Capture the cell that displays the provided text and extract its [X, Y] central coordinate. 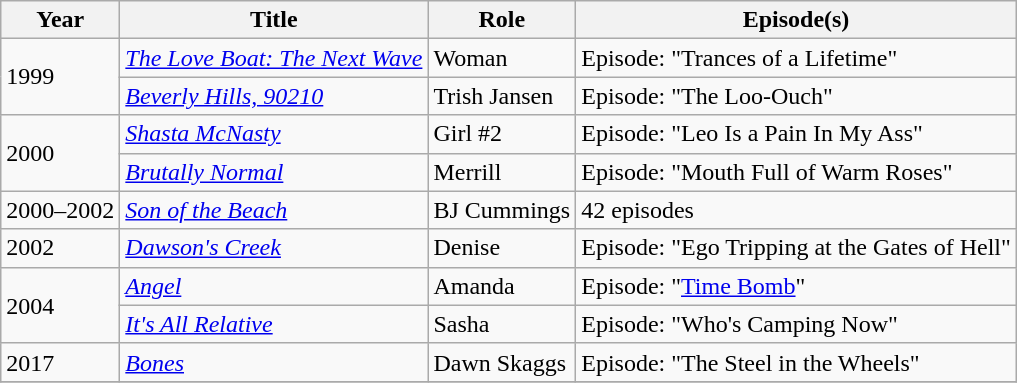
Episode: "Ego Tripping at the Gates of Hell" [796, 248]
Trish Jansen [502, 96]
Year [60, 20]
Episode: "The Loo-Ouch" [796, 96]
2002 [60, 248]
Woman [502, 58]
Dawn Skaggs [502, 362]
It's All Relative [274, 324]
Angel [274, 286]
Son of the Beach [274, 210]
Shasta McNasty [274, 134]
2000 [60, 153]
2017 [60, 362]
The Love Boat: The Next Wave [274, 58]
BJ Cummings [502, 210]
Brutally Normal [274, 172]
Sasha [502, 324]
Denise [502, 248]
1999 [60, 77]
Episode(s) [796, 20]
Episode: "Time Bomb" [796, 286]
Episode: "Who's Camping Now" [796, 324]
Title [274, 20]
2000–2002 [60, 210]
Episode: "Mouth Full of Warm Roses" [796, 172]
Amanda [502, 286]
Episode: "The Steel in the Wheels" [796, 362]
Episode: "Leo Is a Pain In My Ass" [796, 134]
Episode: "Trances of a Lifetime" [796, 58]
Girl #2 [502, 134]
Beverly Hills, 90210 [274, 96]
Merrill [502, 172]
Role [502, 20]
42 episodes [796, 210]
Bones [274, 362]
2004 [60, 305]
Dawson's Creek [274, 248]
